For the text-containing cell, return its midpoint in (x, y) coordinate format. 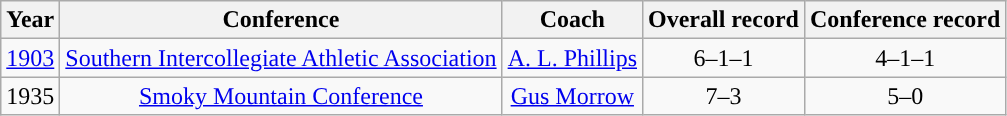
5–0 (904, 96)
Gus Morrow (572, 96)
Smoky Mountain Conference (281, 96)
Conference (281, 20)
A. L. Phillips (572, 58)
Overall record (724, 20)
1935 (30, 96)
4–1–1 (904, 58)
1903 (30, 58)
Coach (572, 20)
Year (30, 20)
Southern Intercollegiate Athletic Association (281, 58)
6–1–1 (724, 58)
Conference record (904, 20)
7–3 (724, 96)
